Scan for the cell matching the given text and deliver its [X, Y] coordinate at center. 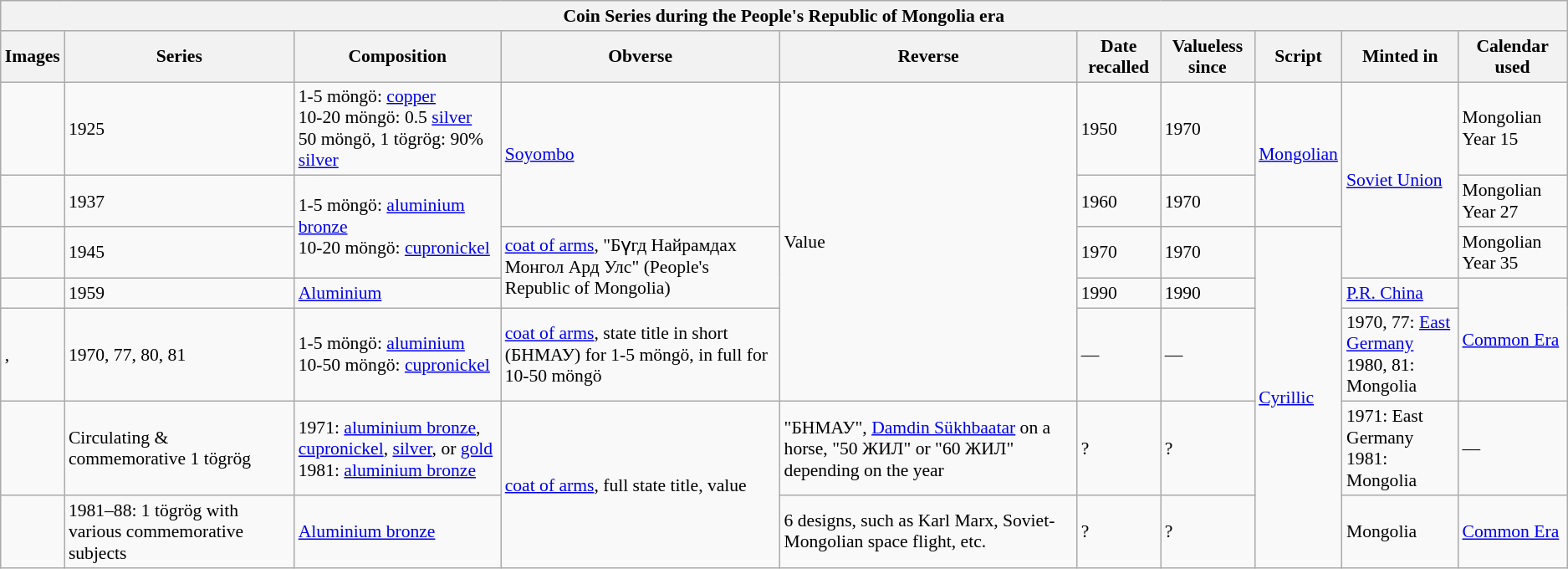
Date recalled [1119, 57]
1971: aluminium bronze, cupronickel, silver, or gold1981: aluminium bronze [398, 449]
Value [928, 242]
Coin Series during the People's Republic of Mongolia era [784, 16]
"БНМАУ", Damdin Sükhbaatar on a horse, "50 ЖИЛ" or "60 ЖИЛ" depending on the year [928, 449]
1960 [1119, 201]
1970, 77, 80, 81 [179, 355]
Script [1298, 57]
Mongolia [1400, 532]
1981–88: 1 tögrög with various commemorative subjects [179, 532]
1959 [179, 293]
Soyombo [641, 154]
coat of arms, state title in short (БНМАУ) for 1-5 möngö, in full for 10-50 möngö [641, 355]
Valueless since [1208, 57]
1925 [179, 129]
coat of arms, full state title, value [641, 485]
Obverse [641, 57]
Minted in [1400, 57]
1-5 möngö: aluminium10-50 möngö: cupronickel [398, 355]
Reverse [928, 57]
Mongolian Year 27 [1512, 201]
Mongolian Year 35 [1512, 253]
Soviet Union [1400, 180]
1-5 möngö: copper10-20 möngö: 0.5 silver50 möngö, 1 tögrög: 90% silver [398, 129]
Mongolian [1298, 154]
1937 [179, 201]
1971: East Germany1981: Mongolia [1400, 449]
, [33, 355]
Composition [398, 57]
Images [33, 57]
coat of arms, "Бүгд Найрамдах Монгол Ард Улс" (People's Republic of Mongolia) [641, 268]
Calendar used [1512, 57]
1945 [179, 253]
P.R. China [1400, 293]
Aluminium bronze [398, 532]
Series [179, 57]
1950 [1119, 129]
1970, 77: East Germany1980, 81: Mongolia [1400, 355]
Circulating & commemorative 1 tögrög [179, 449]
6 designs, such as Karl Marx, Soviet-Mongolian space flight, etc. [928, 532]
Aluminium [398, 293]
Cyrillic [1298, 397]
Mongolian Year 15 [1512, 129]
1-5 möngö: aluminium bronze10-20 möngö: cupronickel [398, 227]
